For the text-containing cell, return its midpoint in [X, Y] coordinate format. 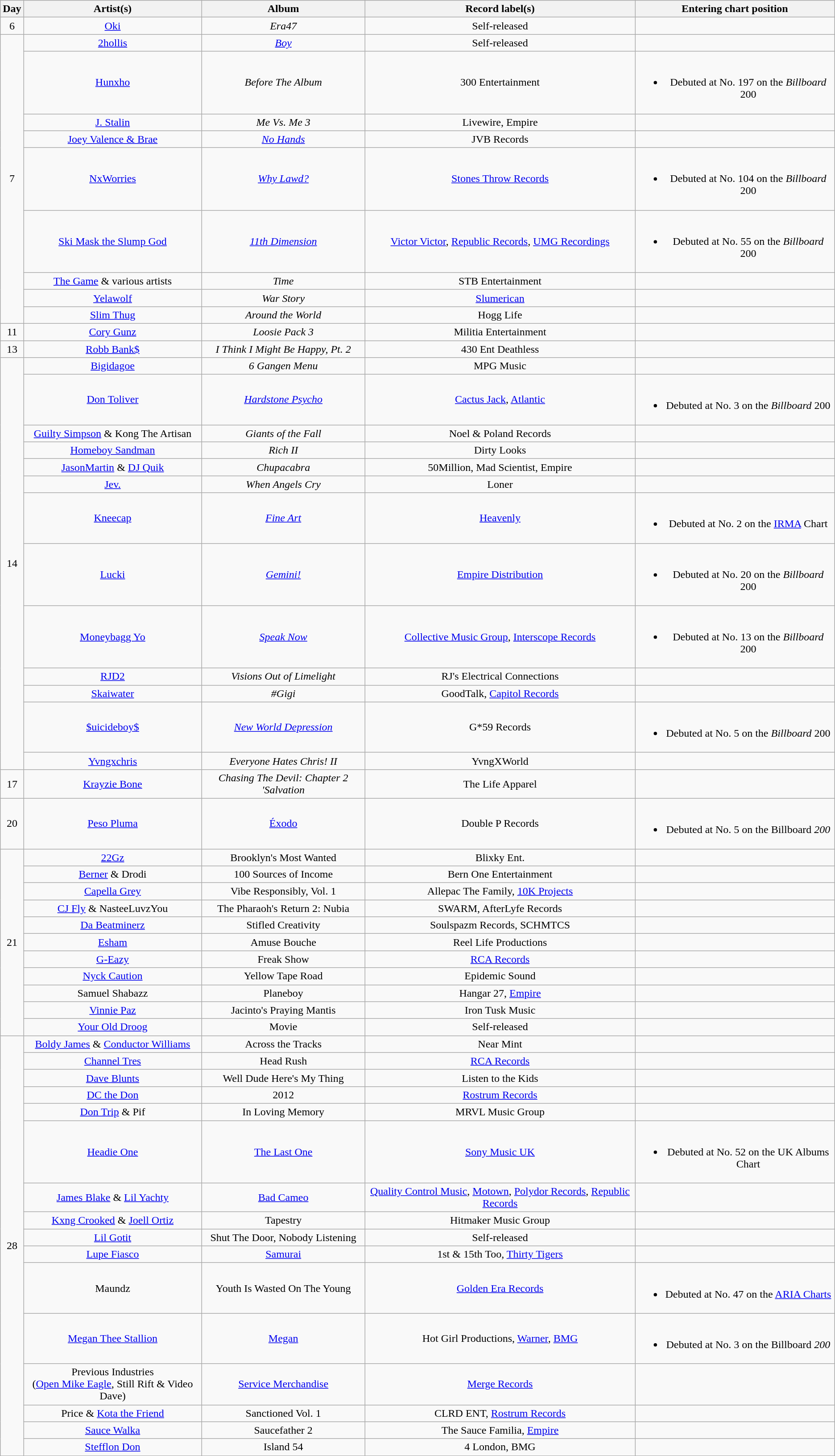
Victor Victor, Republic Records, UMG Recordings [500, 241]
Chasing The Devil: Chapter 2 'Salvation [284, 784]
Lucki [112, 574]
Around the World [284, 315]
Tapestry [284, 1221]
Capella Grey [112, 891]
The Game & various artists [112, 281]
4 London, BMG [500, 1447]
Kxng Crooked & Joell Ortiz [112, 1221]
Heavenly [500, 518]
Cory Gunz [112, 332]
War Story [284, 298]
Debuted at No. 20 on the Billboard 200 [735, 574]
Hogg Life [500, 315]
Freak Show [284, 959]
JasonMartin & DJ Quik [112, 467]
Chupacabra [284, 467]
YvngXWorld [500, 761]
Hitmaker Music Group [500, 1221]
Maundz [112, 1288]
Debuted at No. 197 on the Billboard 200 [735, 82]
Double P Records [500, 823]
Debuted at No. 55 on the Billboard 200 [735, 241]
20 [12, 823]
7 [12, 179]
Jacinto's Praying Mantis [284, 1010]
Kneecap [112, 518]
Militia Entertainment [500, 332]
Stefflon Don [112, 1447]
Dave Blunts [112, 1078]
Brooklyn's Most Wanted [284, 858]
100 Sources of Income [284, 874]
Stones Throw Records [500, 179]
Jev. [112, 484]
Time [284, 281]
JVB Records [500, 139]
Visions Out of Limelight [284, 676]
New World Depression [284, 727]
22Gz [112, 858]
G*59 Records [500, 727]
Price & Kota the Friend [112, 1413]
Day [12, 9]
Iron Tusk Music [500, 1010]
1st & 15th Too, Thirty Tigers [500, 1254]
Shut The Door, Nobody Listening [284, 1237]
14 [12, 564]
Slim Thug [112, 315]
Island 54 [284, 1447]
Hangar 27, Empire [500, 993]
Headie One [112, 1151]
STB Entertainment [500, 281]
Quality Control Music, Motown, Polydor Records, Republic Records [500, 1198]
Noel & Poland Records [500, 433]
Golden Era Records [500, 1288]
Guilty Simpson & Kong The Artisan [112, 433]
Sanctioned Vol. 1 [284, 1413]
The Sauce Familia, Empire [500, 1430]
Bern One Entertainment [500, 874]
Berner & Drodi [112, 874]
Boldy James & Conductor Williams [112, 1044]
Slumerican [500, 298]
Album [284, 9]
Well Dude Here's My Thing [284, 1078]
Ski Mask the Slump God [112, 241]
Nyck Caution [112, 976]
Vinnie Paz [112, 1010]
Saucefather 2 [284, 1430]
MRVL Music Group [500, 1112]
Yvngxchris [112, 761]
Oki [112, 26]
13 [12, 349]
2012 [284, 1095]
The Pharaoh's Return 2: Nubia [284, 908]
Yellow Tape Road [284, 976]
Debuted at No. 2 on the IRMA Chart [735, 518]
Empire Distribution [500, 574]
James Blake & Lil Yachty [112, 1198]
Debuted at No. 52 on the UK Albums Chart [735, 1151]
Cactus Jack, Atlantic [500, 400]
GoodTalk, Capitol Records [500, 693]
$uicideboy$ [112, 727]
Giants of the Fall [284, 433]
Debuted at No. 47 on the ARIA Charts [735, 1288]
Joey Valence & Brae [112, 139]
Service Merchandise [284, 1384]
430 Ent Deathless [500, 349]
CLRD ENT, Rostrum Records [500, 1413]
Krayzie Bone [112, 784]
RJD2 [112, 676]
17 [12, 784]
Your Old Droog [112, 1027]
Why Lawd? [284, 179]
Everyone Hates Chris! II [284, 761]
Planeboy [284, 993]
Boy [284, 43]
300 Entertainment [500, 82]
Channel Tres [112, 1061]
Artist(s) [112, 9]
DC the Don [112, 1095]
21 [12, 943]
Listen to the Kids [500, 1078]
Allepac The Family, 10K Projects [500, 891]
Samuel Shabazz [112, 993]
2hollis [112, 43]
NxWorries [112, 179]
Hot Girl Productions, Warner, BMG [500, 1339]
Vibe Responsibly, Vol. 1 [284, 891]
Entering chart position [735, 9]
Moneybagg Yo [112, 637]
SWARM, AfterLyfe Records [500, 908]
Collective Music Group, Interscope Records [500, 637]
Don Toliver [112, 400]
6 Gangen Menu [284, 366]
Bigidagoe [112, 366]
Movie [284, 1027]
28 [12, 1246]
Don Trip & Pif [112, 1112]
Bad Cameo [284, 1198]
Da Beatminerz [112, 925]
Loner [500, 484]
G-Eazy [112, 959]
Era47 [284, 26]
11 [12, 332]
#Gigi [284, 693]
When Angels Cry [284, 484]
Previous Industries (Open Mike Eagle, Still Rift & Video Dave) [112, 1384]
Hardstone Psycho [284, 400]
Reel Life Productions [500, 942]
RJ's Electrical Connections [500, 676]
6 [12, 26]
Near Mint [500, 1044]
Stifled Creativity [284, 925]
Rich II [284, 450]
Peso Pluma [112, 823]
J. Stalin [112, 122]
Sauce Walka [112, 1430]
Lupe Fiasco [112, 1254]
I Think I Might Be Happy, Pt. 2 [284, 349]
Megan Thee Stallion [112, 1339]
Robb Bank$ [112, 349]
Debuted at No. 104 on the Billboard 200 [735, 179]
CJ Fly & NasteeLuvzYou [112, 908]
The Life Apparel [500, 784]
MPG Music [500, 366]
Record label(s) [500, 9]
Across the Tracks [284, 1044]
Esham [112, 942]
Loosie Pack 3 [284, 332]
Livewire, Empire [500, 122]
Amuse Bouche [284, 942]
Before The Album [284, 82]
Merge Records [500, 1384]
50Million, Mad Scientist, Empire [500, 467]
Speak Now [284, 637]
11th Dimension [284, 241]
Soulspazm Records, SCHMTCS [500, 925]
In Loving Memory [284, 1112]
Dirty Looks [500, 450]
Éxodo [284, 823]
Lil Gotit [112, 1237]
Debuted at No. 13 on the Billboard 200 [735, 637]
Sony Music UK [500, 1151]
Gemini! [284, 574]
The Last One [284, 1151]
Me Vs. Me 3 [284, 122]
Head Rush [284, 1061]
Fine Art [284, 518]
Hunxho [112, 82]
Megan [284, 1339]
Epidemic Sound [500, 976]
Youth Is Wasted On The Young [284, 1288]
Yelawolf [112, 298]
Samurai [284, 1254]
Homeboy Sandman [112, 450]
No Hands [284, 139]
Skaiwater [112, 693]
Blixky Ent. [500, 858]
Rostrum Records [500, 1095]
